Detect which cell encompasses the target text, then output its (x, y) center coordinate. 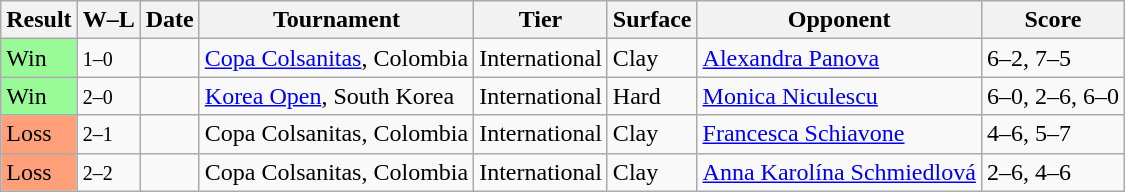
Opponent (839, 20)
6–0, 2–6, 6–0 (1052, 96)
2–1 (108, 134)
Surface (652, 20)
Result (39, 20)
6–2, 7–5 (1052, 58)
Hard (652, 96)
Monica Niculescu (839, 96)
2–2 (108, 172)
Anna Karolína Schmiedlová (839, 172)
Date (170, 20)
Alexandra Panova (839, 58)
1–0 (108, 58)
2–6, 4–6 (1052, 172)
Francesca Schiavone (839, 134)
Tournament (336, 20)
4–6, 5–7 (1052, 134)
Tier (541, 20)
Korea Open, South Korea (336, 96)
W–L (108, 20)
2–0 (108, 96)
Score (1052, 20)
